For the text-containing cell, return its midpoint in (X, Y) coordinate format. 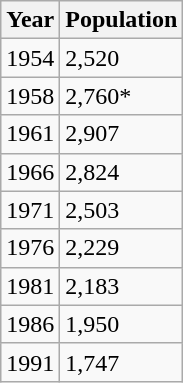
1971 (30, 210)
1961 (30, 134)
2,183 (122, 286)
1958 (30, 96)
1991 (30, 362)
2,229 (122, 248)
1,950 (122, 324)
1976 (30, 248)
1981 (30, 286)
1966 (30, 172)
1986 (30, 324)
2,503 (122, 210)
2,520 (122, 58)
2,760* (122, 96)
2,907 (122, 134)
1,747 (122, 362)
Population (122, 20)
2,824 (122, 172)
Year (30, 20)
1954 (30, 58)
